Search for the cell housing the specified text and yield its (X, Y) center coordinate. 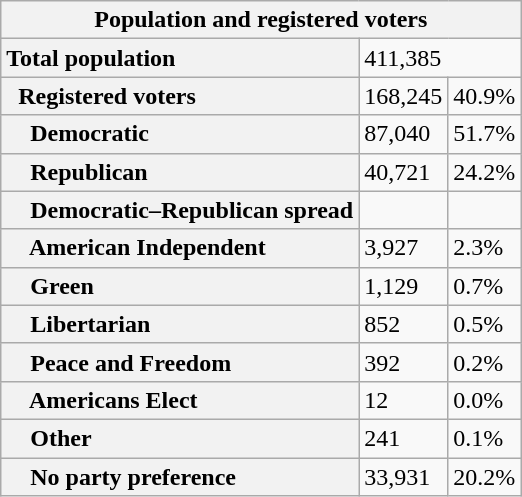
Republican (180, 172)
0.5% (484, 324)
20.2% (484, 477)
Democratic (180, 134)
0.7% (484, 286)
411,385 (440, 58)
0.1% (484, 438)
Other (180, 438)
American Independent (180, 248)
Americans Elect (180, 400)
Registered voters (180, 96)
No party preference (180, 477)
2.3% (484, 248)
40,721 (404, 172)
3,927 (404, 248)
241 (404, 438)
0.2% (484, 362)
24.2% (484, 172)
Libertarian (180, 324)
33,931 (404, 477)
0.0% (484, 400)
852 (404, 324)
1,129 (404, 286)
12 (404, 400)
87,040 (404, 134)
168,245 (404, 96)
Total population (180, 58)
Peace and Freedom (180, 362)
51.7% (484, 134)
Democratic–Republican spread (180, 210)
40.9% (484, 96)
Green (180, 286)
392 (404, 362)
Population and registered voters (261, 20)
